Return the [x, y] coordinate for the center point of the cell that contains the specified text.  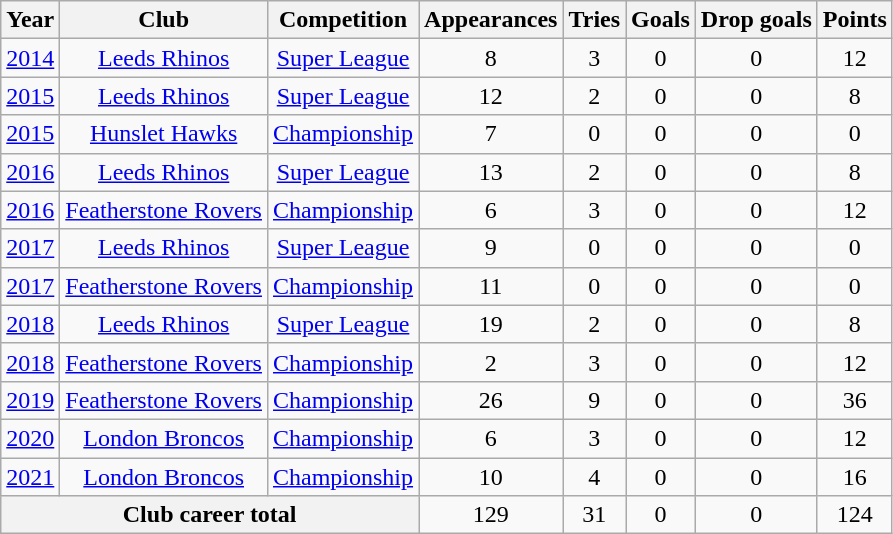
16 [854, 477]
19 [491, 324]
129 [491, 515]
4 [594, 477]
2014 [30, 58]
Club career total [210, 515]
2019 [30, 400]
11 [491, 286]
26 [491, 400]
Goals [661, 20]
Hunslet Hawks [164, 134]
2020 [30, 438]
Competition [342, 20]
13 [491, 172]
10 [491, 477]
Appearances [491, 20]
Year [30, 20]
Points [854, 20]
31 [594, 515]
Club [164, 20]
7 [491, 134]
36 [854, 400]
124 [854, 515]
2021 [30, 477]
Tries [594, 20]
Drop goals [756, 20]
